Output the (X, Y) coordinate of the center of the cell containing the given text.  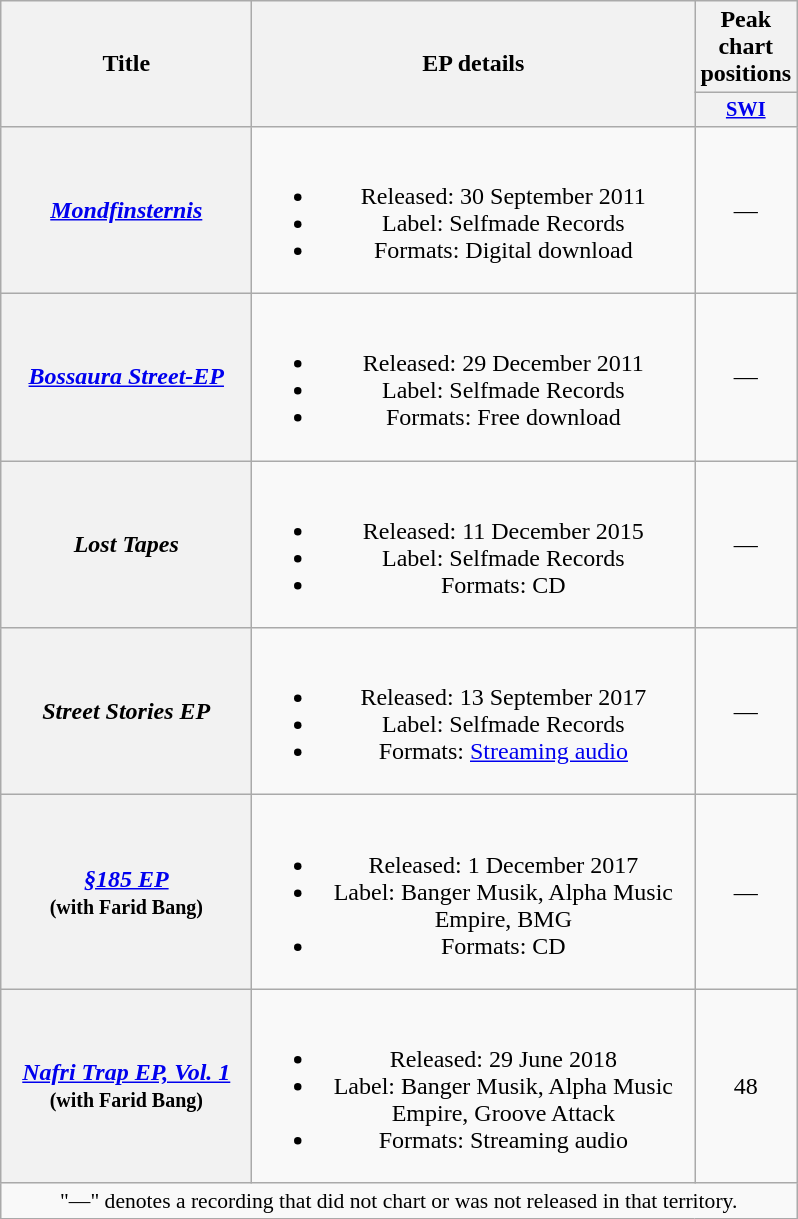
48 (746, 1086)
Nafri Trap EP, Vol. 1(with Farid Bang) (126, 1086)
Mondfinsternis (126, 210)
Released: 30 September 2011Label: Selfmade RecordsFormats: Digital download (474, 210)
Bossaura Street-EP (126, 378)
Released: 29 June 2018Label: Banger Musik, Alpha Music Empire, Groove AttackFormats: Streaming audio (474, 1086)
"—" denotes a recording that did not chart or was not released in that territory. (399, 1201)
Peak chart positions (746, 47)
Released: 1 December 2017Label: Banger Musik, Alpha Music Empire, BMGFormats: CD (474, 892)
SWI (746, 110)
§185 EP(with Farid Bang) (126, 892)
Street Stories EP (126, 712)
Lost Tapes (126, 544)
Released: 11 December 2015Label: Selfmade RecordsFormats: CD (474, 544)
EP details (474, 64)
Released: 13 September 2017Label: Selfmade RecordsFormats: Streaming audio (474, 712)
Title (126, 64)
Released: 29 December 2011Label: Selfmade RecordsFormats: Free download (474, 378)
